Detect which cell encompasses the target text, then output its [X, Y] center coordinate. 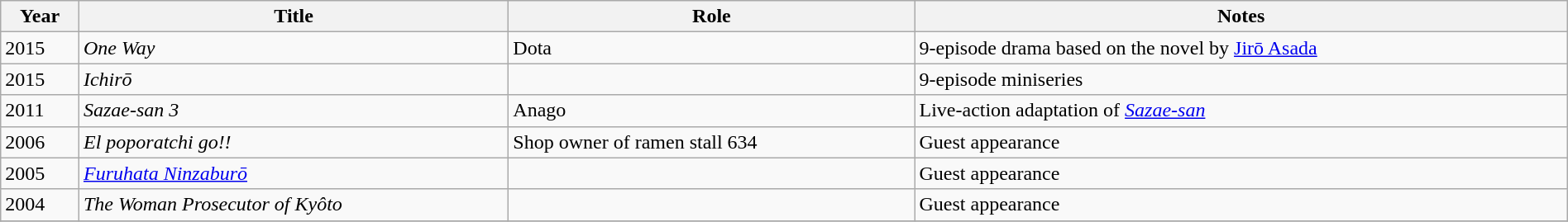
Ichirō [293, 79]
Sazae-san 3 [293, 111]
The Woman Prosecutor of Kyôto [293, 205]
2005 [40, 173]
2006 [40, 142]
9-episode drama based on the novel by Jirō Asada [1241, 48]
Role [711, 17]
El poporatchi go!! [293, 142]
Live-action adaptation of Sazae-san [1241, 111]
Title [293, 17]
One Way [293, 48]
Dota [711, 48]
Furuhata Ninzaburō [293, 173]
Year [40, 17]
Notes [1241, 17]
2011 [40, 111]
9-episode miniseries [1241, 79]
Shop owner of ramen stall 634 [711, 142]
Anago [711, 111]
2004 [40, 205]
